Identify which cell holds the provided text, then report its [x, y] central coordinate. 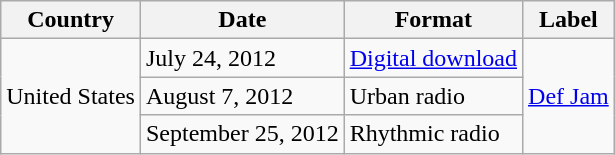
Def Jam [569, 96]
Digital download [433, 58]
Country [71, 20]
August 7, 2012 [242, 96]
Urban radio [433, 96]
Label [569, 20]
Date [242, 20]
United States [71, 96]
Rhythmic radio [433, 134]
July 24, 2012 [242, 58]
September 25, 2012 [242, 134]
Format [433, 20]
